Determine the [x, y] coordinate at the center of the cell enclosing the given text.  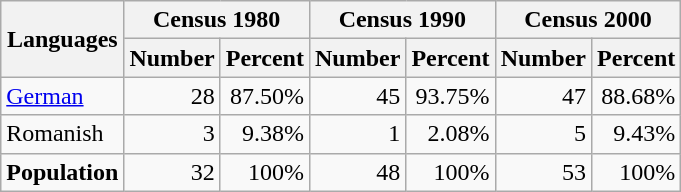
53 [543, 172]
48 [357, 172]
9.43% [636, 134]
Population [62, 172]
Languages [62, 39]
German [62, 96]
9.38% [264, 134]
32 [172, 172]
Census 1980 [217, 20]
Census 1990 [402, 20]
Romanish [62, 134]
5 [543, 134]
28 [172, 96]
2.08% [450, 134]
93.75% [450, 96]
45 [357, 96]
47 [543, 96]
3 [172, 134]
87.50% [264, 96]
Census 2000 [588, 20]
1 [357, 134]
88.68% [636, 96]
